Return (X, Y) of the center of cell containing provided text 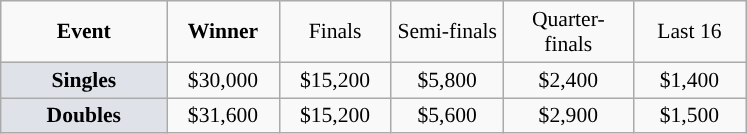
$30,000 (223, 80)
Finals (335, 32)
$5,800 (447, 80)
Semi-finals (447, 32)
Doubles (84, 116)
Last 16 (689, 32)
Event (84, 32)
Winner (223, 32)
$5,600 (447, 116)
$2,400 (568, 80)
Singles (84, 80)
Quarter-finals (568, 32)
$1,400 (689, 80)
$31,600 (223, 116)
$1,500 (689, 116)
$2,900 (568, 116)
